Detect which cell encompasses the target text, then output its [x, y] center coordinate. 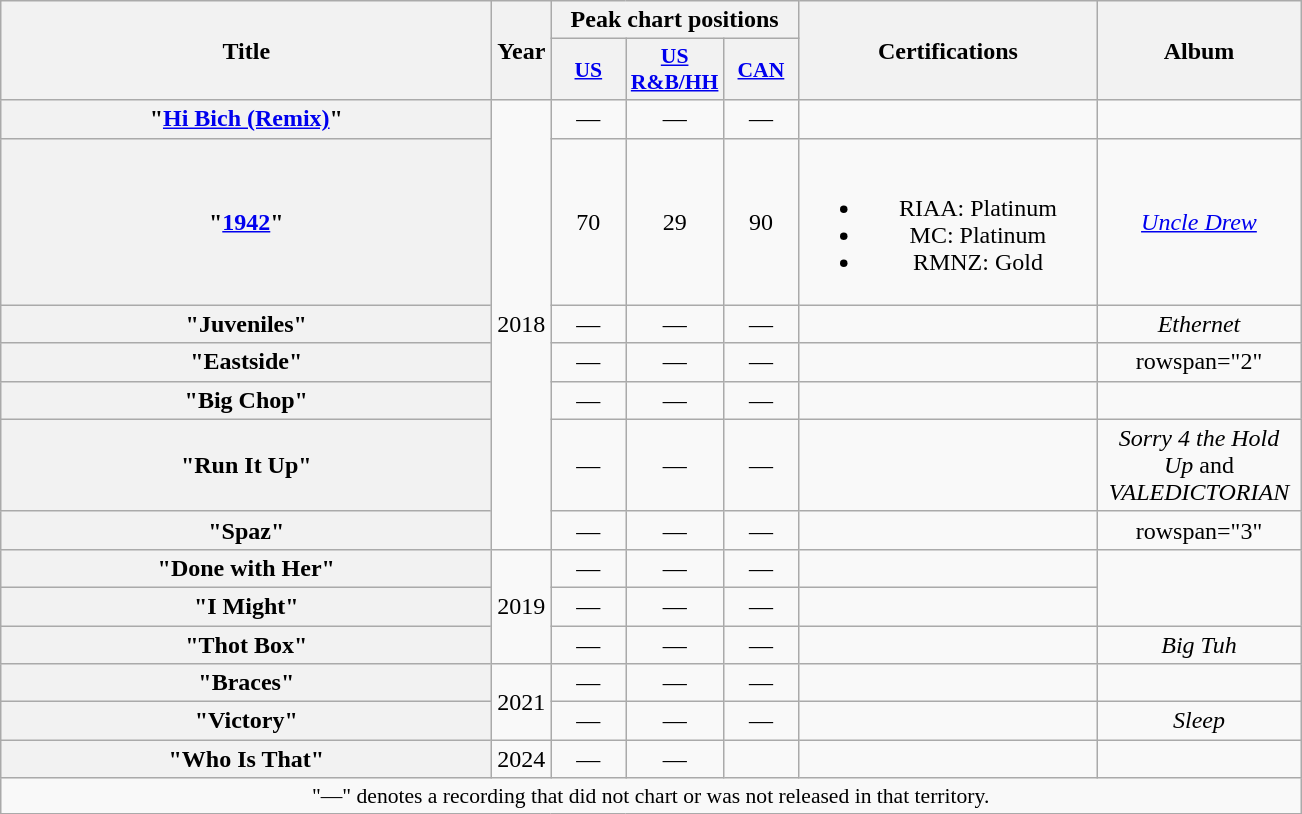
90 [760, 222]
"Who Is That" [246, 759]
Album [1198, 50]
29 [675, 222]
2019 [522, 606]
"Big Chop" [246, 400]
USR&B/HH [675, 70]
Sorry 4 the Hold Up and VALEDICTORIAN [1198, 465]
rowspan="3" [1198, 530]
"Done with Her" [246, 568]
rowspan="2" [1198, 362]
Ethernet [1198, 324]
Certifications [948, 50]
2024 [522, 759]
"Victory" [246, 721]
Title [246, 50]
Peak chart positions [675, 20]
"Juveniles" [246, 324]
"—" denotes a recording that did not chart or was not released in that territory. [651, 796]
Year [522, 50]
Big Tuh [1198, 645]
CAN [760, 70]
Uncle Drew [1198, 222]
Sleep [1198, 721]
"Eastside" [246, 362]
"Run It Up" [246, 465]
"Hi Bich (Remix)" [246, 119]
2018 [522, 324]
"1942" [246, 222]
2021 [522, 702]
US [588, 70]
"Thot Box" [246, 645]
"Braces" [246, 683]
"Spaz" [246, 530]
70 [588, 222]
RIAA: PlatinumMC: PlatinumRMNZ: Gold [948, 222]
"I Might" [246, 606]
